Return the [X, Y] coordinate for the center point of the cell that contains the specified text.  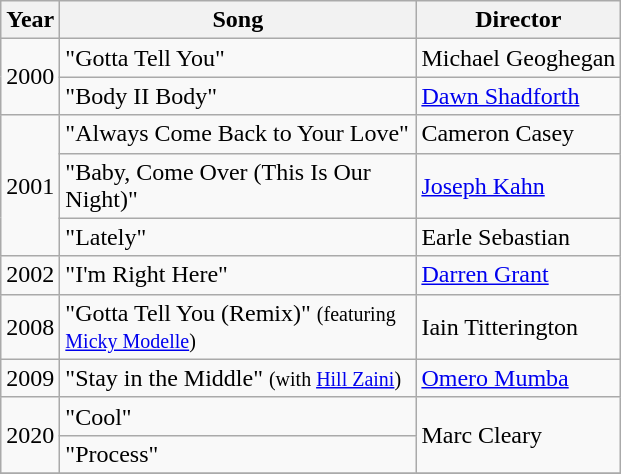
2000 [30, 77]
Dawn Shadforth [518, 96]
2001 [30, 186]
"Baby, Come Over (This Is Our Night)" [238, 186]
"Cool" [238, 416]
Darren Grant [518, 275]
2009 [30, 378]
Iain Titterington [518, 326]
Song [238, 20]
Omero Mumba [518, 378]
"Body II Body" [238, 96]
"Process" [238, 454]
2020 [30, 435]
"Stay in the Middle" (with Hill Zaini) [238, 378]
Joseph Kahn [518, 186]
2002 [30, 275]
Earle Sebastian [518, 237]
2008 [30, 326]
"Gotta Tell You (Remix)" (featuring Micky Modelle) [238, 326]
"Gotta Tell You" [238, 58]
"Lately" [238, 237]
"I'm Right Here" [238, 275]
Year [30, 20]
Michael Geoghegan [518, 58]
"Always Come Back to Your Love" [238, 134]
Cameron Casey [518, 134]
Director [518, 20]
Marc Cleary [518, 435]
